Return the (x, y) coordinate for the center point of the cell that contains the specified text.  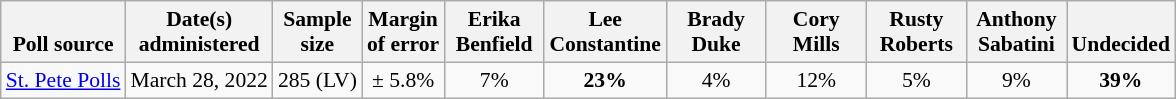
Poll source (64, 32)
Date(s)administered (198, 32)
4% (716, 80)
RustyRoberts (916, 32)
AnthonySabatini (1016, 32)
12% (816, 80)
ErikaBenfield (494, 32)
Samplesize (318, 32)
March 28, 2022 (198, 80)
9% (1016, 80)
5% (916, 80)
Marginof error (403, 32)
285 (LV) (318, 80)
LeeConstantine (605, 32)
St. Pete Polls (64, 80)
7% (494, 80)
39% (1120, 80)
23% (605, 80)
BradyDuke (716, 32)
± 5.8% (403, 80)
CoryMills (816, 32)
Undecided (1120, 32)
